Find where the given text appears and provide that cell's center as [x, y] coordinate. 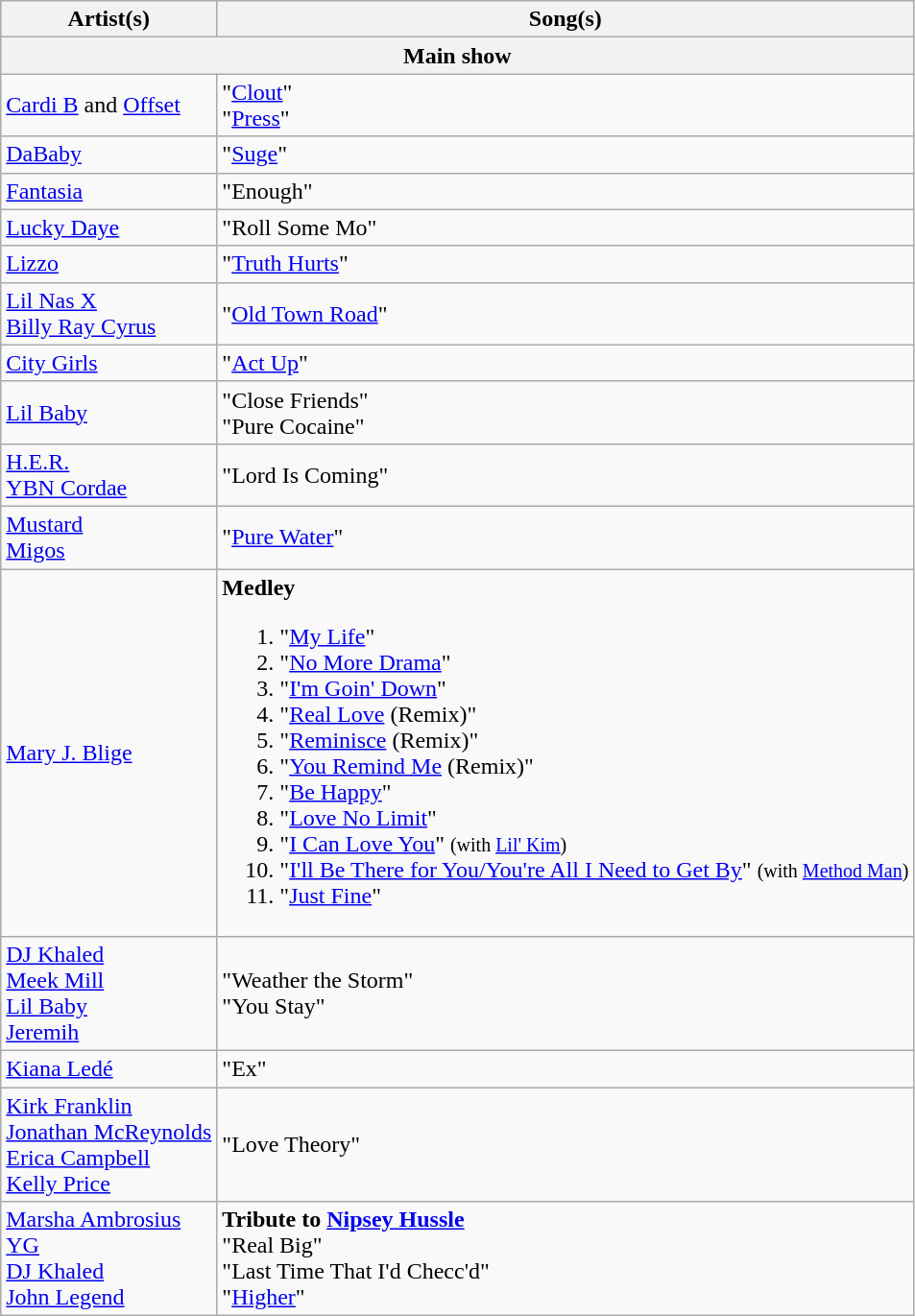
Kirk FranklinJonathan McReynoldsErica CampbellKelly Price [109, 1144]
"Weather the Storm""You Stay" [566, 994]
"Pure Water" [566, 538]
MustardMigos [109, 538]
"Roll Some Mo" [566, 227]
"Truth Hurts" [566, 264]
Lil Nas X Billy Ray Cyrus [109, 313]
Artist(s) [109, 19]
Mary J. Blige [109, 753]
"Suge" [566, 155]
"Love Theory" [566, 1144]
City Girls [109, 363]
"Close Friends""Pure Cocaine" [566, 413]
"Clout" "Press" [566, 106]
DJ KhaledMeek MillLil BabyJeremih [109, 994]
"Lord Is Coming" [566, 474]
Tribute to Nipsey Hussle"Real Big""Last Time That I'd Checc'd""Higher" [566, 1259]
Lizzo [109, 264]
Main show [457, 56]
Kiana Ledé [109, 1069]
Marsha AmbrosiusYGDJ KhaledJohn Legend [109, 1259]
"Enough" [566, 191]
"Ex" [566, 1069]
DaBaby [109, 155]
"Old Town Road" [566, 313]
H.E.R.YBN Cordae [109, 474]
Lil Baby [109, 413]
Lucky Daye [109, 227]
Fantasia [109, 191]
"Act Up" [566, 363]
Song(s) [566, 19]
Cardi B and Offset [109, 106]
